Determine the [X, Y] coordinate at the center of the cell enclosing the given text.  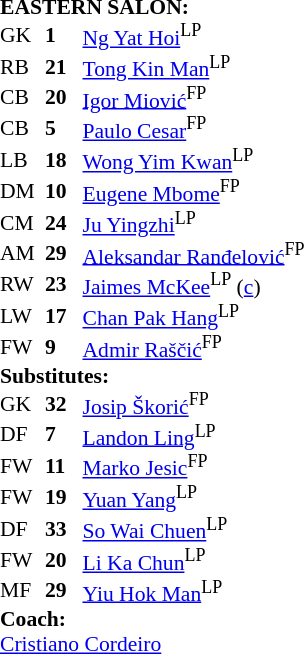
19 [64, 498]
Jaimes McKeeLP (c) [193, 284]
Paulo CesarFP [193, 128]
LB [22, 160]
Li Ka ChunLP [193, 560]
So Wai ChuenLP [193, 528]
Josip ŠkorićFP [193, 404]
Chan Pak HangLP [193, 316]
Wong Yim KwanLP [193, 160]
CM [22, 222]
Yiu Hok ManLP [193, 590]
Tong Kin ManLP [193, 66]
Ng Yat HoiLP [193, 36]
33 [64, 528]
Aleksandar RanđelovićFP [193, 254]
17 [64, 316]
23 [64, 284]
Eugene MbomeFP [193, 190]
Ju YingzhiLP [193, 222]
Marko JesicFP [193, 466]
Landon LingLP [193, 434]
21 [64, 66]
LW [22, 316]
24 [64, 222]
10 [64, 190]
32 [64, 404]
11 [64, 466]
AM [22, 254]
7 [64, 434]
DM [22, 190]
MF [22, 590]
Admir RaščićFP [193, 346]
Yuan YangLP [193, 498]
Igor MiovićFP [193, 98]
1 [64, 36]
18 [64, 160]
RB [22, 66]
RW [22, 284]
9 [64, 346]
5 [64, 128]
